For the text-containing cell, return its midpoint in (x, y) coordinate format. 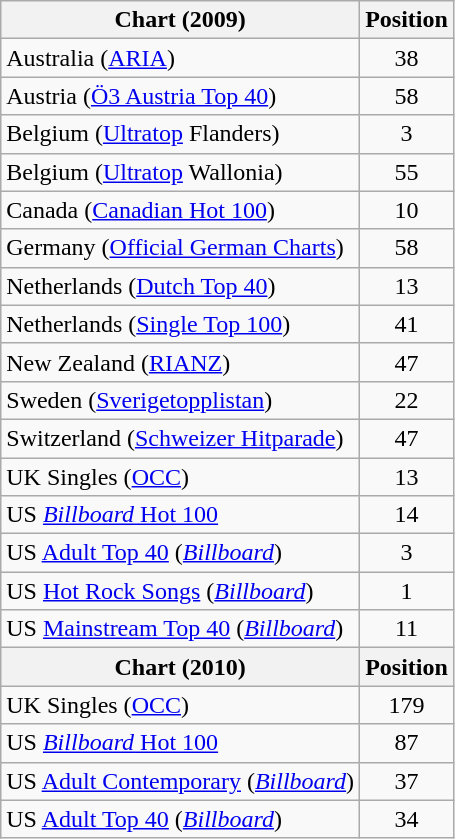
179 (407, 705)
US Mainstream Top 40 (Billboard) (180, 629)
14 (407, 515)
38 (407, 58)
10 (407, 210)
Canada (Canadian Hot 100) (180, 210)
55 (407, 172)
Belgium (Ultratop Flanders) (180, 134)
US Hot Rock Songs (Billboard) (180, 591)
Netherlands (Single Top 100) (180, 324)
Germany (Official German Charts) (180, 248)
11 (407, 629)
87 (407, 743)
Netherlands (Dutch Top 40) (180, 286)
Chart (2010) (180, 667)
New Zealand (RIANZ) (180, 362)
1 (407, 591)
Sweden (Sverigetopplistan) (180, 400)
22 (407, 400)
34 (407, 819)
Switzerland (Schweizer Hitparade) (180, 438)
US Adult Contemporary (Billboard) (180, 781)
Chart (2009) (180, 20)
Australia (ARIA) (180, 58)
Austria (Ö3 Austria Top 40) (180, 96)
41 (407, 324)
37 (407, 781)
Belgium (Ultratop Wallonia) (180, 172)
